Search for the cell housing the specified text and yield its [x, y] center coordinate. 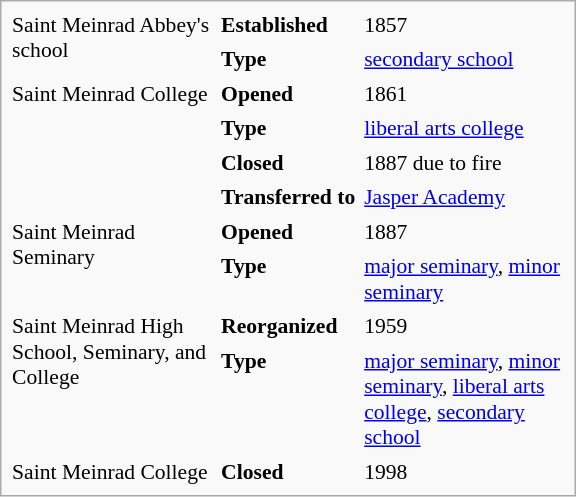
1887 due to fire [464, 163]
1998 [464, 472]
Transferred to [288, 197]
Saint Meinrad Seminary [112, 262]
1857 [464, 25]
major seminary, minor seminary, liberal arts college, secondary school [464, 399]
liberal arts college [464, 128]
major seminary, minor seminary [464, 278]
Saint Meinrad High School, Seminary, and College [112, 381]
Jasper Academy [464, 197]
Reorganized [288, 326]
secondary school [464, 59]
1959 [464, 326]
1861 [464, 94]
Saint Meinrad Abbey's school [112, 42]
1887 [464, 232]
Established [288, 25]
